Search for the cell housing the specified text and yield its [x, y] center coordinate. 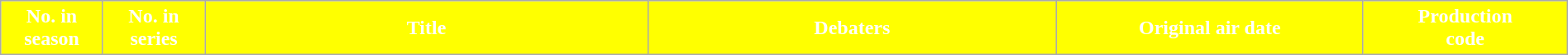
No. inseason [52, 28]
No. inseries [154, 28]
Productioncode [1465, 28]
Debaters [852, 28]
Title [427, 28]
Original air date [1209, 28]
